Find where the given text appears and provide that cell's center as [X, Y] coordinate. 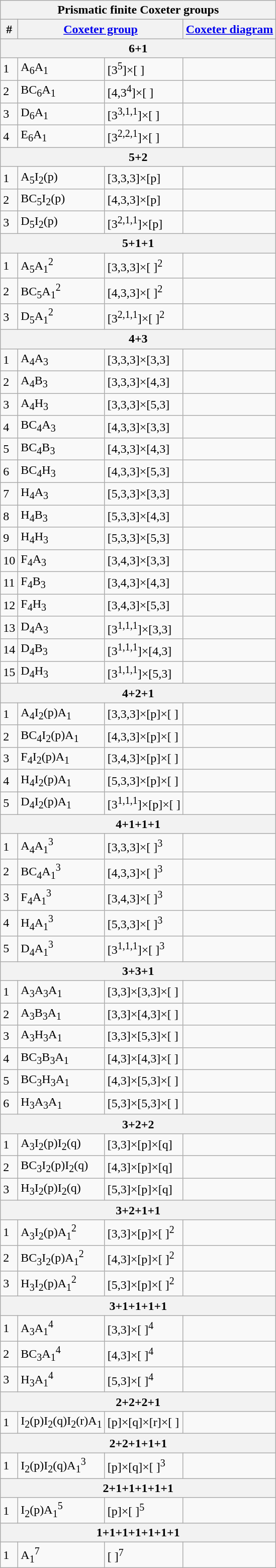
[4,3,3]×[3,3] [144, 427]
H3A3A1 [61, 1103]
[3,4,3]×[3,3] [144, 560]
[3,3,3]×[4,3] [144, 382]
1+1+1+1+1+1+1 [138, 1533]
F4A3 [61, 560]
[3,3,3]×[ ]3 [144, 846]
[3,3,3]×[p]×[ ] [144, 714]
BC3I2(p)A12 [61, 1258]
[4,3,3]×[p] [144, 200]
D4I2(p)A1 [61, 803]
[3,4,3]×[ ]3 [144, 897]
[32,1,1]×[p] [144, 222]
[4,34]×[ ] [144, 92]
[31,1,1]×[5,3] [144, 672]
A3H3A1 [61, 1036]
[4,3]×[ ]4 [144, 1354]
I2(p)I2(q)I2(r)A1 [61, 1423]
11 [9, 583]
5+2 [138, 157]
[31,1,1]×[ ]3 [144, 949]
[35]×[ ] [144, 69]
[p]×[ ]5 [144, 1510]
8 [9, 516]
2+2+2+1 [138, 1401]
[31,1,1]×[3,3] [144, 628]
[31,1,1]×[4,3] [144, 650]
[4,3]×[5,3]×[ ] [144, 1081]
H3A14 [61, 1379]
A4A13 [61, 846]
5+1+1 [138, 243]
H4A3 [61, 493]
[5,3]×[ ]4 [144, 1379]
A4I2(p)A1 [61, 714]
[5,3,3]×[4,3] [144, 516]
[5,3]×[p]×[q] [144, 1189]
A3A14 [61, 1328]
[4,3,3]×[4,3] [144, 449]
[4,3,3]×[5,3] [144, 471]
[3,3]×[p]×[ ]2 [144, 1232]
2+2+1+1+1 [138, 1443]
4+1+1+1 [138, 824]
H4B3 [61, 516]
[4,3,3]×[ ]2 [144, 291]
9 [9, 538]
13 [9, 628]
D5I2(p) [61, 222]
[3,3]×[5,3]×[ ] [144, 1036]
D6A1 [61, 114]
[4,3]×[p]×[ ]2 [144, 1258]
[4,3,3]×[ ]3 [144, 872]
[ ]7 [144, 1555]
A3B3A1 [61, 1014]
10 [9, 560]
[5,3,3]×[3,3] [144, 493]
[5,3,3]×[ ]3 [144, 923]
[4,3,3]×[p]×[ ] [144, 736]
D4A3 [61, 628]
[32,1,1]×[ ]2 [144, 317]
F4A13 [61, 897]
F4B3 [61, 583]
14 [9, 650]
4+3 [138, 339]
A5A12 [61, 266]
[5,3]×[p]×[ ]2 [144, 1284]
BC5I2(p) [61, 200]
F4H3 [61, 605]
A3I2(p)I2(q) [61, 1144]
[p]×[q]×[ ]3 [144, 1466]
H4H3 [61, 538]
[4,3]×[4,3]×[ ] [144, 1058]
D4B3 [61, 650]
A4A3 [61, 360]
BC3A14 [61, 1354]
6+1 [138, 48]
BC3B3A1 [61, 1058]
[3,3,3]×[5,3] [144, 404]
3+2+2 [138, 1124]
[3,3]×[4,3]×[ ] [144, 1014]
4+2+1 [138, 693]
Coxeter group [101, 29]
BC4H3 [61, 471]
3+2+1+1 [138, 1210]
# [9, 29]
E6A1 [61, 137]
[3,3,3]×[p] [144, 178]
7 [9, 493]
3+3+1 [138, 971]
[3,3,3]×[ ]2 [144, 266]
3+1+1+1+1 [138, 1306]
A4B3 [61, 382]
BC4B3 [61, 449]
[3,4,3]×[4,3] [144, 583]
[4,3]×[p]×[q] [144, 1167]
[3,3]×[p]×[q] [144, 1144]
BC3H3A1 [61, 1081]
H4I2(p)A1 [61, 781]
D5A12 [61, 317]
F4I2(p)A1 [61, 759]
[5,3,3]×[p]×[ ] [144, 781]
[p]×[q]×[r]×[ ] [144, 1423]
D4H3 [61, 672]
BC5A12 [61, 291]
[5,3]×[5,3]×[ ] [144, 1103]
BC4A13 [61, 872]
[3,4,3]×[5,3] [144, 605]
BC6A1 [61, 92]
Coxeter diagram [229, 29]
[3,3]×[ ]4 [144, 1328]
A3A3A1 [61, 992]
[3,3,3]×[3,3] [144, 360]
H3I2(p)I2(q) [61, 1189]
2+1+1+1+1+1 [138, 1488]
Prismatic finite Coxeter groups [138, 10]
A17 [61, 1555]
A4H3 [61, 404]
H4A13 [61, 923]
[31,1,1]×[p]×[ ] [144, 803]
H3I2(p)A12 [61, 1284]
D4A13 [61, 949]
12 [9, 605]
A6A1 [61, 69]
[3,4,3]×[p]×[ ] [144, 759]
A3I2(p)A12 [61, 1232]
[5,3,3]×[5,3] [144, 538]
BC4I2(p)A1 [61, 736]
A5I2(p) [61, 178]
15 [9, 672]
BC3I2(p)I2(q) [61, 1167]
[3,3]×[3,3]×[ ] [144, 992]
[32,2,1]×[ ] [144, 137]
I2(p)I2(q)A13 [61, 1466]
BC4A3 [61, 427]
I2(p)A15 [61, 1510]
[33,1,1]×[ ] [144, 114]
